Pinpoint the cell where the given text exists, returning its (x, y) midpoint coordinate. 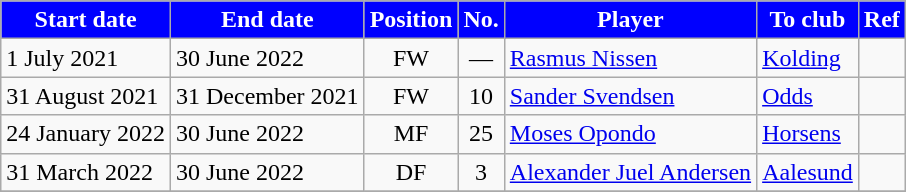
31 August 2021 (86, 96)
3 (481, 172)
— (481, 58)
10 (481, 96)
End date (267, 20)
24 January 2022 (86, 134)
Odds (808, 96)
25 (481, 134)
DF (411, 172)
Rasmus Nissen (630, 58)
MF (411, 134)
Moses Opondo (630, 134)
Kolding (808, 58)
31 December 2021 (267, 96)
Position (411, 20)
Ref (882, 20)
Alexander Juel Andersen (630, 172)
31 March 2022 (86, 172)
Horsens (808, 134)
1 July 2021 (86, 58)
To club (808, 20)
No. (481, 20)
Player (630, 20)
Sander Svendsen (630, 96)
Aalesund (808, 172)
Start date (86, 20)
